Find where the given text appears and provide that cell's center as (x, y) coordinate. 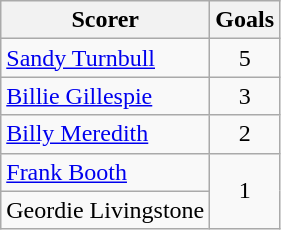
Frank Booth (106, 172)
Goals (245, 20)
1 (245, 191)
3 (245, 96)
Sandy Turnbull (106, 58)
Billie Gillespie (106, 96)
Geordie Livingstone (106, 210)
2 (245, 134)
Scorer (106, 20)
Billy Meredith (106, 134)
5 (245, 58)
